Return (X, Y) of the center of cell containing provided text 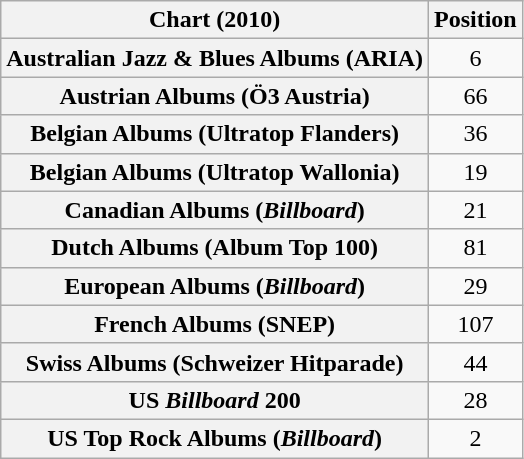
US Billboard 200 (215, 400)
European Albums (Billboard) (215, 286)
Austrian Albums (Ö3 Austria) (215, 96)
66 (476, 96)
US Top Rock Albums (Billboard) (215, 438)
6 (476, 58)
21 (476, 210)
Belgian Albums (Ultratop Wallonia) (215, 172)
107 (476, 324)
19 (476, 172)
44 (476, 362)
Belgian Albums (Ultratop Flanders) (215, 134)
81 (476, 248)
Position (476, 20)
Australian Jazz & Blues Albums (ARIA) (215, 58)
36 (476, 134)
28 (476, 400)
Dutch Albums (Album Top 100) (215, 248)
Canadian Albums (Billboard) (215, 210)
Swiss Albums (Schweizer Hitparade) (215, 362)
29 (476, 286)
French Albums (SNEP) (215, 324)
Chart (2010) (215, 20)
2 (476, 438)
